Find where the given text appears and provide that cell's center as [X, Y] coordinate. 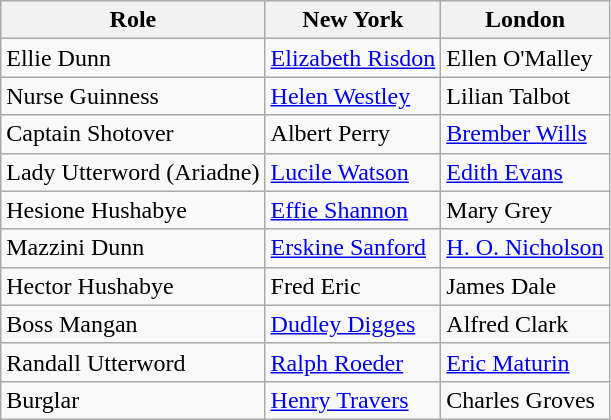
Lucile Watson [353, 172]
Albert Perry [353, 134]
London [525, 20]
Edith Evans [525, 172]
Burglar [133, 400]
Henry Travers [353, 400]
Hesione Hushabye [133, 210]
Fred Eric [353, 286]
Captain Shotover [133, 134]
Erskine Sanford [353, 248]
Brember Wills [525, 134]
Charles Groves [525, 400]
Ellie Dunn [133, 58]
Nurse Guinness [133, 96]
Elizabeth Risdon [353, 58]
Dudley Digges [353, 324]
Randall Utterword [133, 362]
New York [353, 20]
Helen Westley [353, 96]
Lady Utterword (Ariadne) [133, 172]
Mazzini Dunn [133, 248]
Role [133, 20]
H. O. Nicholson [525, 248]
Effie Shannon [353, 210]
Alfred Clark [525, 324]
Boss Mangan [133, 324]
Hector Hushabye [133, 286]
Mary Grey [525, 210]
Ralph Roeder [353, 362]
James Dale [525, 286]
Lilian Talbot [525, 96]
Eric Maturin [525, 362]
Ellen O'Malley [525, 58]
